Provide the (X, Y) coordinate of the cell's center where the given text is located.  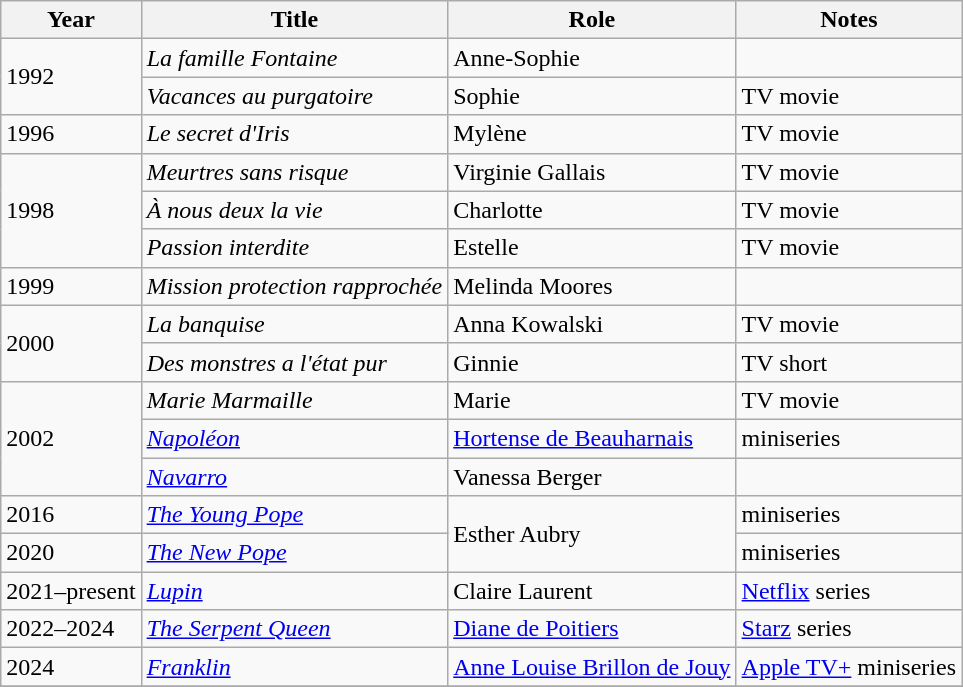
Franklin (294, 667)
Role (592, 20)
Passion interdite (294, 248)
Lupin (294, 591)
Estelle (592, 248)
Anne Louise Brillon de Jouy (592, 667)
Des monstres a l'état pur (294, 362)
Vanessa Berger (592, 477)
1996 (71, 134)
The New Pope (294, 553)
Virginie Gallais (592, 172)
Anne-Sophie (592, 58)
2000 (71, 343)
Apple TV+ miniseries (848, 667)
The Young Pope (294, 515)
The Serpent Queen (294, 629)
TV short (848, 362)
Vacances au purgatoire (294, 96)
La banquise (294, 324)
Year (71, 20)
La famille Fontaine (294, 58)
Starz series (848, 629)
Napoléon (294, 438)
Mylène (592, 134)
2020 (71, 553)
Claire Laurent (592, 591)
Le secret d'Iris (294, 134)
2002 (71, 438)
Sophie (592, 96)
Diane de Poitiers (592, 629)
À nous deux la vie (294, 210)
Anna Kowalski (592, 324)
Melinda Moores (592, 286)
1998 (71, 210)
Netflix series (848, 591)
2021–present (71, 591)
2024 (71, 667)
Marie Marmaille (294, 400)
Title (294, 20)
Meurtres sans risque (294, 172)
Charlotte (592, 210)
1992 (71, 77)
Navarro (294, 477)
Hortense de Beauharnais (592, 438)
Ginnie (592, 362)
2016 (71, 515)
1999 (71, 286)
2022–2024 (71, 629)
Mission protection rapprochée (294, 286)
Marie (592, 400)
Esther Aubry (592, 534)
Notes (848, 20)
